Capture the cell that displays the provided text and extract its (x, y) central coordinate. 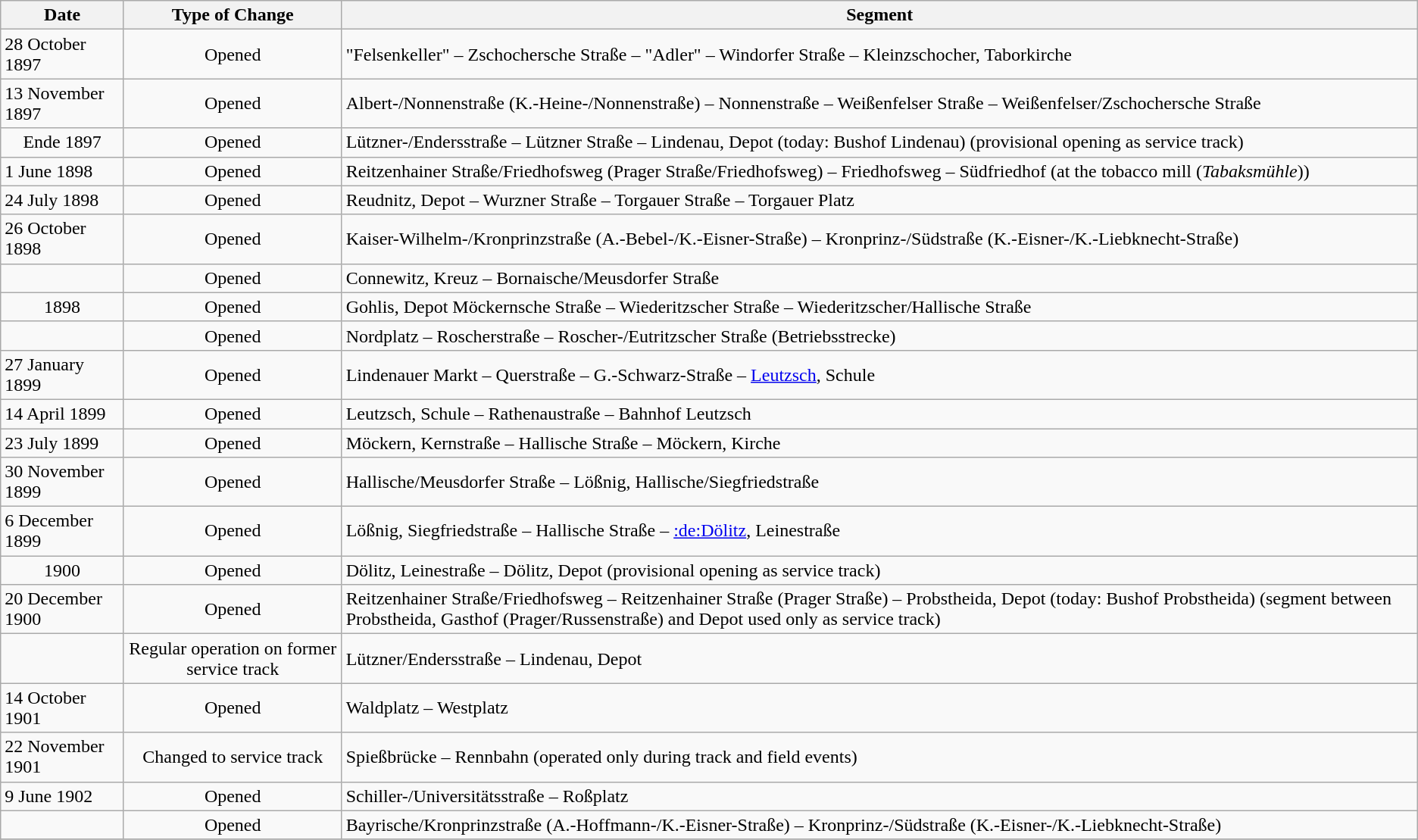
Lößnig, Siegfriedstraße – Hallische Straße – :de:Dölitz, Leinestraße (879, 532)
Kaiser-Wilhelm-/Kronprinzstraße (A.-Bebel-/K.-Eisner-Straße) – Kronprinz-/Südstraße (K.-Eisner-/K.-Liebknecht-Straße) (879, 239)
9 June 1902 (62, 796)
Segment (879, 15)
20 December 1900 (62, 609)
Lützner/Endersstraße – Lindenau, Depot (879, 659)
Leutzsch, Schule – Rathenaustraße – Bahnhof Leutzsch (879, 414)
Albert-/Nonnenstraße (K.-Heine-/Nonnenstraße) – Nonnenstraße – Weißenfelser Straße – Weißenfelser/Zschochersche Straße (879, 103)
Nordplatz – Roscherstraße – Roscher-/Eutritzscher Straße (Betriebsstrecke) (879, 336)
13 November 1897 (62, 103)
Lindenauer Markt – Querstraße – G.-Schwarz-Straße – Leutzsch, Schule (879, 374)
22 November 1901 (62, 757)
Spießbrücke – Rennbahn (operated only during track and field events) (879, 757)
27 January 1899 (62, 374)
30 November 1899 (62, 482)
1 June 1898 (62, 171)
1898 (62, 307)
1900 (62, 570)
Gohlis, Depot Möckernsche Straße – Wiederitzscher Straße – Wiederitzscher/Hallische Straße (879, 307)
Connewitz, Kreuz – Bornaische/Meusdorfer Straße (879, 278)
Waldplatz – Westplatz (879, 707)
Bayrische/Kronprinzstraße (A.-Hoffmann-/K.-Eisner-Straße) – Kronprinz-/Südstraße (K.-Eisner-/K.-Liebknecht-Straße) (879, 825)
26 October 1898 (62, 239)
14 April 1899 (62, 414)
Lützner-/Endersstraße – Lützner Straße – Lindenau, Depot (today: Bushof Lindenau) (provisional opening as service track) (879, 142)
Type of Change (233, 15)
Changed to service track (233, 757)
Reitzenhainer Straße/Friedhofsweg (Prager Straße/Friedhofsweg) – Friedhofsweg – Südfriedhof (at the tobacco mill (Tabaksmühle)) (879, 171)
24 July 1898 (62, 200)
Schiller-/Universitätsstraße – Roßplatz (879, 796)
Reudnitz, Depot – Wurzner Straße – Torgauer Straße – Torgauer Platz (879, 200)
Date (62, 15)
23 July 1899 (62, 443)
Regular operation on former service track (233, 659)
28 October 1897 (62, 55)
Möckern, Kernstraße – Hallische Straße – Möckern, Kirche (879, 443)
6 December 1899 (62, 532)
14 October 1901 (62, 707)
Dölitz, Leinestraße – Dölitz, Depot (provisional opening as service track) (879, 570)
"Felsenkeller" – Zschochersche Straße – "Adler" – Windorfer Straße – Kleinzschocher, Taborkirche (879, 55)
Ende 1897 (62, 142)
Hallische/Meusdorfer Straße – Lößnig, Hallische/Siegfriedstraße (879, 482)
